Detect which cell encompasses the target text, then output its (x, y) center coordinate. 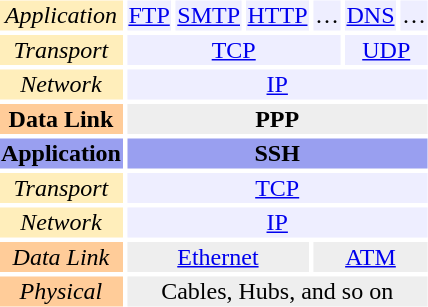
DNS (370, 15)
FTP (149, 15)
SSH (278, 153)
ATM (370, 257)
HTTP (278, 15)
SMTP (209, 15)
Cables, Hubs, and so on (278, 291)
PPP (278, 119)
Ethernet (218, 257)
UDP (386, 50)
